Detect which cell encompasses the target text, then output its [x, y] center coordinate. 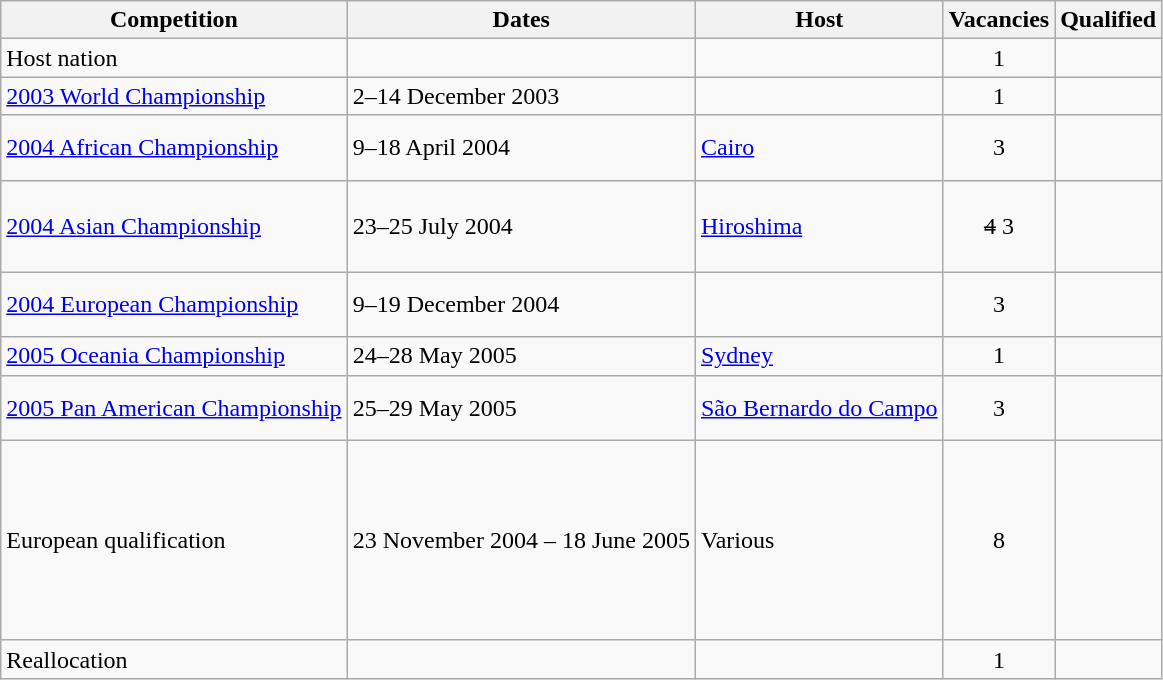
2004 Asian Championship [174, 226]
Qualified [1108, 20]
Vacancies [999, 20]
9–19 December 2004 [521, 304]
2004 African Championship [174, 148]
Cairo [819, 148]
9–18 April 2004 [521, 148]
European qualification [174, 540]
2003 World Championship [174, 96]
2004 European Championship [174, 304]
25–29 May 2005 [521, 408]
Host nation [174, 58]
4 3 [999, 226]
Hiroshima [819, 226]
Reallocation [174, 659]
Various [819, 540]
2005 Oceania Championship [174, 356]
23 November 2004 – 18 June 2005 [521, 540]
8 [999, 540]
Host [819, 20]
23–25 July 2004 [521, 226]
2005 Pan American Championship [174, 408]
São Bernardo do Campo [819, 408]
24–28 May 2005 [521, 356]
Competition [174, 20]
2–14 December 2003 [521, 96]
Dates [521, 20]
Sydney [819, 356]
